Search for the cell housing the specified text and yield its (X, Y) center coordinate. 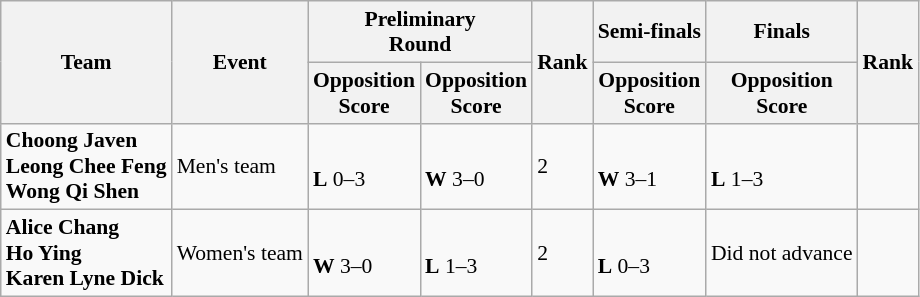
Team (86, 62)
Finals (782, 32)
Women's team (240, 254)
Event (240, 62)
Men's team (240, 166)
Choong JavenLeong Chee FengWong Qi Shen (86, 166)
PreliminaryRound (420, 32)
Alice ChangHo YingKaren Lyne Dick (86, 254)
Semi-finals (650, 32)
Did not advance (782, 254)
W 3–1 (650, 166)
